Output the (X, Y) coordinate of the center of the cell containing the given text.  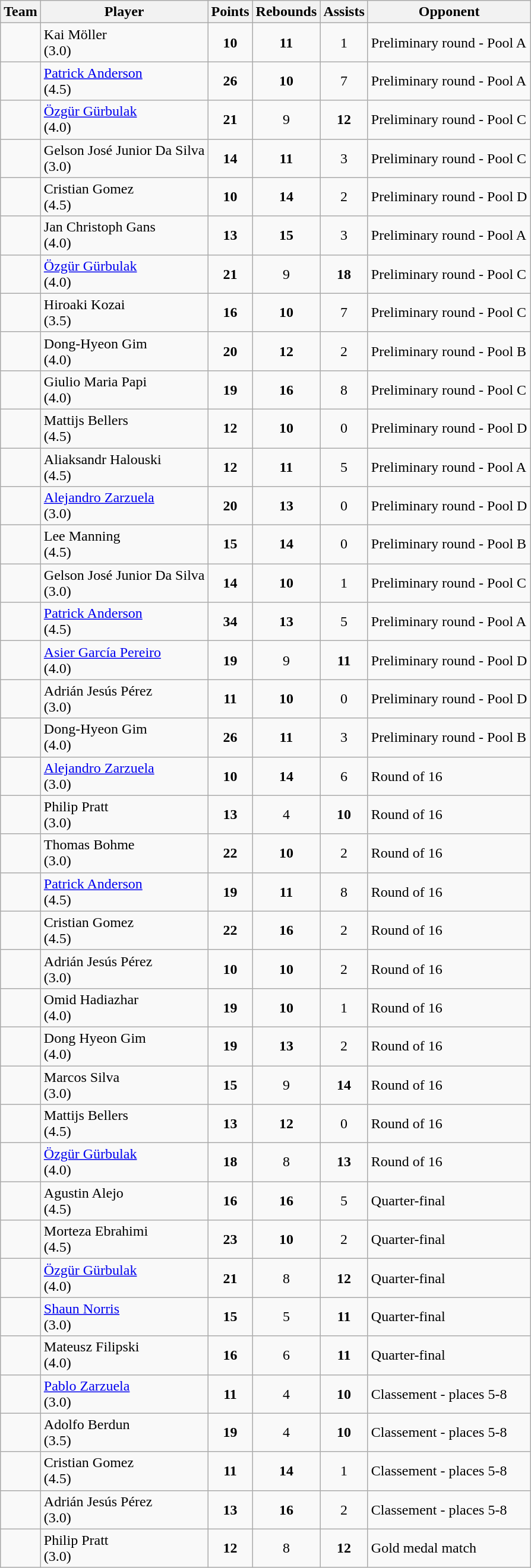
Mattijs Bellers(4.5) (124, 428)
Marcos Silva (3.0) (124, 1085)
Mattijs Bellers (4.5) (124, 1124)
23 (230, 1239)
Agustin Alejo (4.5) (124, 1201)
Gold medal match (449, 1548)
Shaun Norris(3.0) (124, 1316)
Lee Manning(4.5) (124, 545)
Points (230, 12)
Adolfo Berdun(3.5) (124, 1433)
Omid Hadiazhar (4.0) (124, 1008)
Player (124, 12)
Dong Hyeon Gim (4.0) (124, 1046)
Thomas Bohme(3.0) (124, 853)
Aliaksandr Halouski(4.5) (124, 466)
Hiroaki Kozai(3.5) (124, 312)
Morteza Ebrahimi (4.5) (124, 1239)
Opponent (449, 12)
Giulio Maria Papi(4.0) (124, 389)
Mateusz Filipski (4.0) (124, 1356)
Assists (344, 12)
Rebounds (286, 12)
Pablo Zarzuela(3.0) (124, 1394)
Asier García Pereiro(4.0) (124, 660)
Kai Möller(3.0) (124, 43)
Jan Christoph Gans(4.0) (124, 235)
Team (21, 12)
34 (230, 622)
